Provide the [X, Y] coordinate of the cell's center where the given text is located.  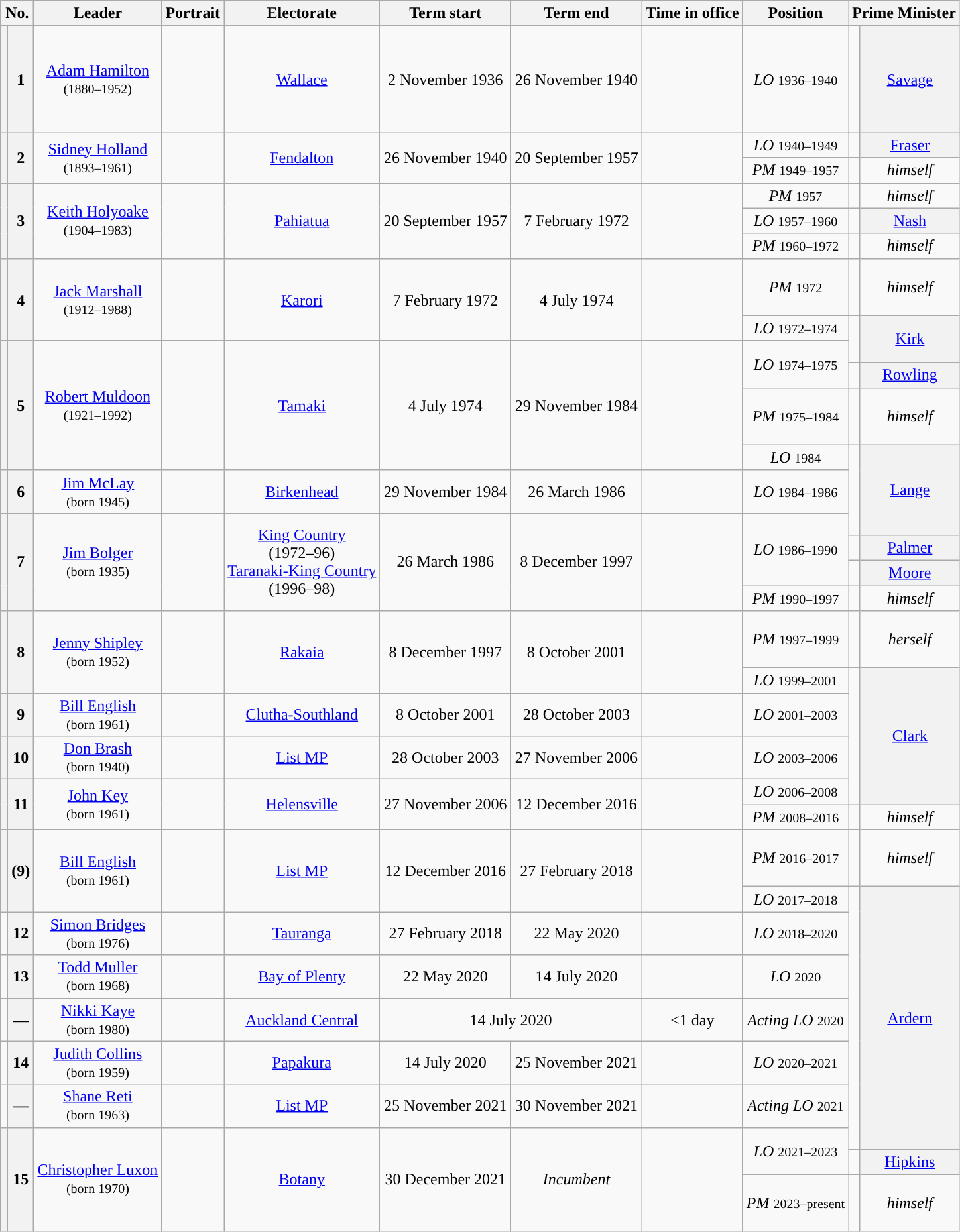
Don Brash(born 1940) [98, 758]
9 [21, 714]
Robert Muldoon(1921–1992) [98, 406]
Lange [910, 490]
Clark [910, 736]
Nikki Kaye(born 1980) [98, 1019]
Palmer [910, 547]
PM 1972 [796, 287]
PM 1997–1999 [796, 639]
LO 2001–2003 [796, 714]
LO 1999–2001 [796, 680]
PM 1949–1957 [796, 170]
Christopher Luxon(born 1970) [98, 1180]
Portrait [193, 13]
LO 2020 [796, 977]
Prime Minister [904, 13]
12 [21, 933]
Hipkins [910, 1162]
LO 1940–1949 [796, 145]
Birkenhead [302, 492]
11 [21, 805]
Rakaia [302, 651]
Electorate [302, 13]
LO 2003–2006 [796, 758]
Moore [910, 573]
8 [21, 651]
LO 1974–1975 [796, 364]
Kirk [910, 339]
LO 2018–2020 [796, 933]
6 [21, 492]
LO 2020–2021 [796, 1063]
15 [21, 1180]
3 [21, 221]
PM 2023–present [796, 1203]
Tauranga [302, 933]
13 [21, 977]
LO 2006–2008 [796, 792]
30 December 2021 [446, 1180]
(9) [21, 871]
LO 1972–1974 [796, 328]
Papakura [302, 1063]
Bay of Plenty [302, 977]
Keith Holyoake(1904–1983) [98, 221]
King Country(1972–96)Taranaki-King Country(1996–98) [302, 562]
Tamaki [302, 406]
Todd Muller(born 1968) [98, 977]
Acting LO 2020 [796, 1019]
Term start [446, 13]
Savage [910, 80]
herself [910, 639]
7 [21, 562]
PM 1975–1984 [796, 416]
2 [21, 158]
Nash [910, 221]
LO 2017–2018 [796, 899]
Sidney Holland(1893–1961) [98, 158]
14 [21, 1063]
LO 1984–1986 [796, 492]
10 [21, 758]
PM 1957 [796, 196]
Auckland Central [302, 1019]
Pahiatua [302, 221]
Wallace [302, 80]
LO 1957–1960 [796, 221]
PM 1960–1972 [796, 246]
<1 day [692, 1019]
Time in office [692, 13]
Acting LO 2021 [796, 1105]
Ardern [910, 1018]
LO 1936–1940 [796, 80]
Jim Bolger(born 1935) [98, 562]
4 [21, 300]
Adam Hamilton(1880–1952) [98, 80]
Jenny Shipley(born 1952) [98, 651]
Helensville [302, 805]
LO 1984 [796, 457]
Position [796, 13]
Fraser [910, 145]
John Key(born 1961) [98, 805]
No. [17, 13]
Judith Collins(born 1959) [98, 1063]
LO 1986–1990 [796, 549]
2 November 1936 [446, 80]
Jack Marshall(1912–1988) [98, 300]
Shane Reti(born 1963) [98, 1105]
Clutha-Southland [302, 714]
Jim McLay(born 1945) [98, 492]
LO 2021–2023 [796, 1150]
PM 1990–1997 [796, 598]
Term end [577, 13]
Leader [98, 13]
30 November 2021 [577, 1105]
5 [21, 406]
PM 2016–2017 [796, 858]
PM 2008–2016 [796, 817]
Incumbent [577, 1180]
1 [21, 80]
Rowling [910, 375]
Simon Bridges(born 1976) [98, 933]
Fendalton [302, 158]
Karori [302, 300]
Botany [302, 1180]
